Output the (x, y) coordinate of the center of the cell containing the given text.  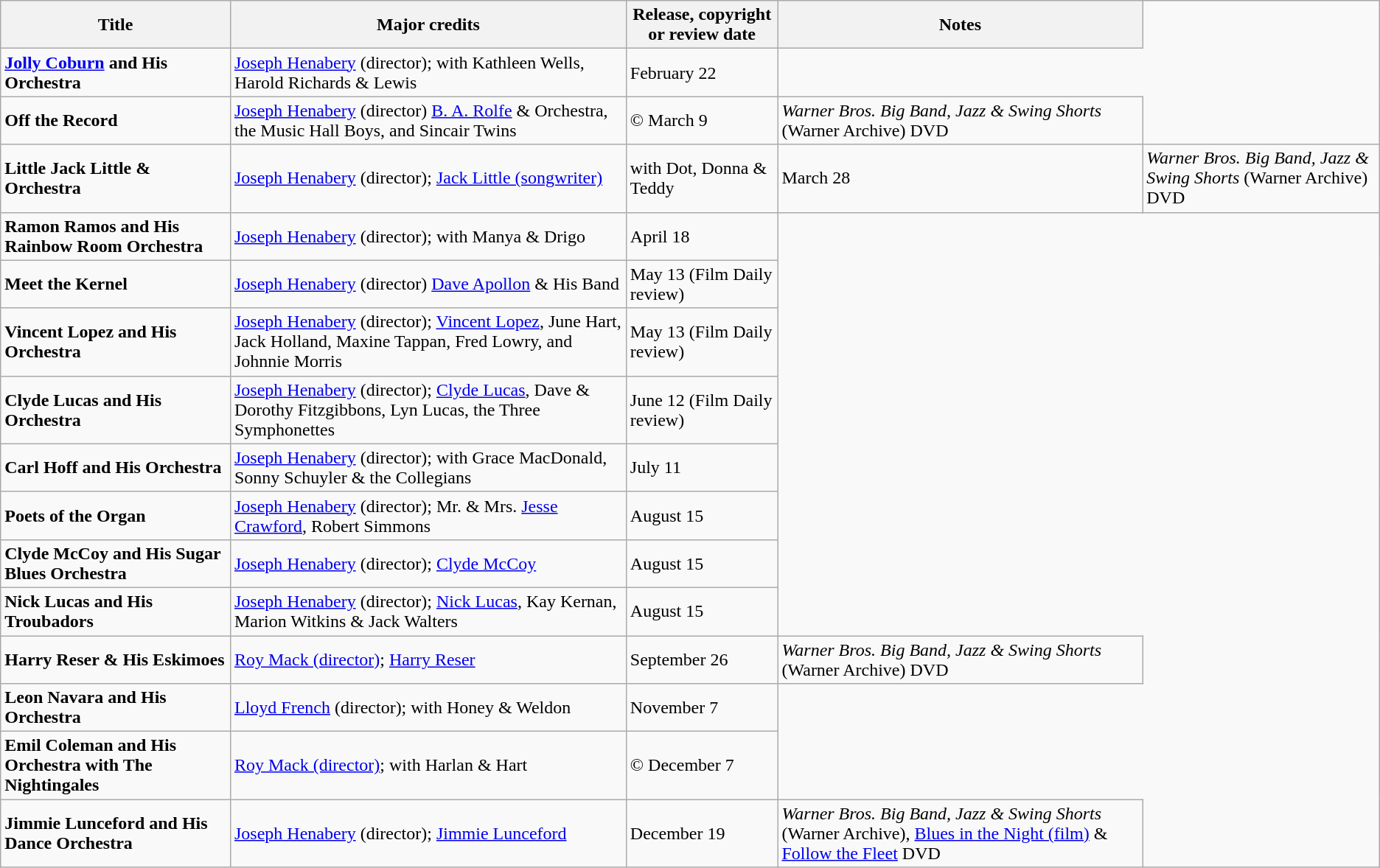
Joseph Henabery (director); Clyde Lucas, Dave & Dorothy Fitzgibbons, Lyn Lucas, the Three Symphonettes (428, 410)
June 12 (Film Daily review) (702, 410)
Release, copyright or review date (702, 25)
Joseph Henabery (director) B. A. Rolfe & Orchestra, the Music Hall Boys, and Sincair Twins (428, 121)
Roy Mack (director); with Harlan & Hart (428, 766)
© December 7 (702, 766)
Carl Hoff and His Orchestra (116, 467)
March 28 (960, 178)
© March 9 (702, 121)
Poets of the Organ (116, 516)
Major credits (428, 25)
Harry Reser & His Eskimoes (116, 659)
Emil Coleman and His Orchestra with The Nightingales (116, 766)
Meet the Kernel (116, 284)
Title (116, 25)
April 18 (702, 236)
Joseph Henabery (director); with Kathleen Wells, Harold Richards & Lewis (428, 72)
Roy Mack (director); Harry Reser (428, 659)
Little Jack Little & Orchestra (116, 178)
Joseph Henabery (director); with Grace MacDonald, Sonny Schuyler & the Collegians (428, 467)
Off the Record (116, 121)
with Dot, Donna & Teddy (702, 178)
Joseph Henabery (director); Jimmie Lunceford (428, 833)
July 11 (702, 467)
Jolly Coburn and His Orchestra (116, 72)
Joseph Henabery (director); with Manya & Drigo (428, 236)
Notes (960, 25)
Joseph Henabery (director); Jack Little (songwriter) (428, 178)
Lloyd French (director); with Honey & Weldon (428, 707)
Clyde Lucas and His Orchestra (116, 410)
November 7 (702, 707)
Nick Lucas and His Troubadors (116, 612)
September 26 (702, 659)
February 22 (702, 72)
Warner Bros. Big Band, Jazz & Swing Shorts (Warner Archive), Blues in the Night (film) & Follow the Fleet DVD (960, 833)
Joseph Henabery (director); Mr. & Mrs. Jesse Crawford, Robert Simmons (428, 516)
Clyde McCoy and His Sugar Blues Orchestra (116, 563)
Leon Navara and His Orchestra (116, 707)
Joseph Henabery (director); Nick Lucas, Kay Kernan, Marion Witkins & Jack Walters (428, 612)
Jimmie Lunceford and His Dance Orchestra (116, 833)
Joseph Henabery (director); Vincent Lopez, June Hart, Jack Holland, Maxine Tappan, Fred Lowry, and Johnnie Morris (428, 342)
Vincent Lopez and His Orchestra (116, 342)
December 19 (702, 833)
Joseph Henabery (director) Dave Apollon & His Band (428, 284)
Ramon Ramos and His Rainbow Room Orchestra (116, 236)
Joseph Henabery (director); Clyde McCoy (428, 563)
